Return [x, y] of the center of cell containing provided text 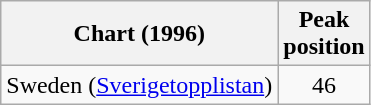
Sweden (Sverigetopplistan) [140, 85]
Peakposition [324, 34]
Chart (1996) [140, 34]
46 [324, 85]
